Return the (X, Y) coordinate for the center point of the cell that contains the specified text.  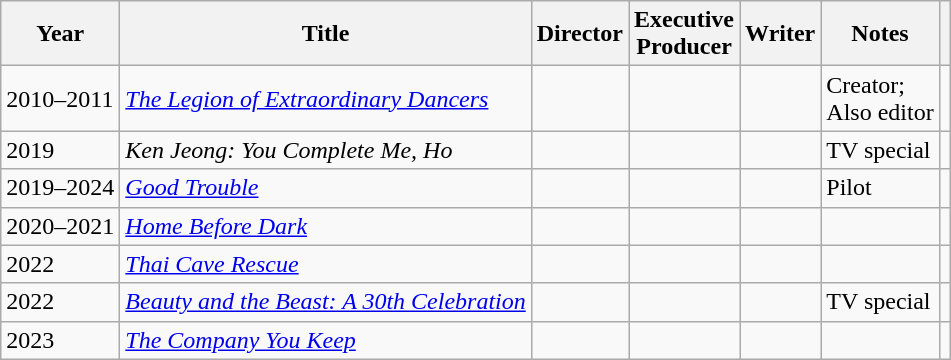
Pilot (880, 188)
Director (580, 34)
2023 (60, 340)
2020–2021 (60, 226)
Home Before Dark (326, 226)
ExecutiveProducer (684, 34)
Notes (880, 34)
Thai Cave Rescue (326, 264)
Writer (780, 34)
2019 (60, 150)
The Legion of Extraordinary Dancers (326, 98)
2019–2024 (60, 188)
Good Trouble (326, 188)
Creator;Also editor (880, 98)
Beauty and the Beast: A 30th Celebration (326, 302)
Title (326, 34)
Year (60, 34)
The Company You Keep (326, 340)
2010–2011 (60, 98)
Ken Jeong: You Complete Me, Ho (326, 150)
